Identify which cell holds the provided text, then report its (x, y) central coordinate. 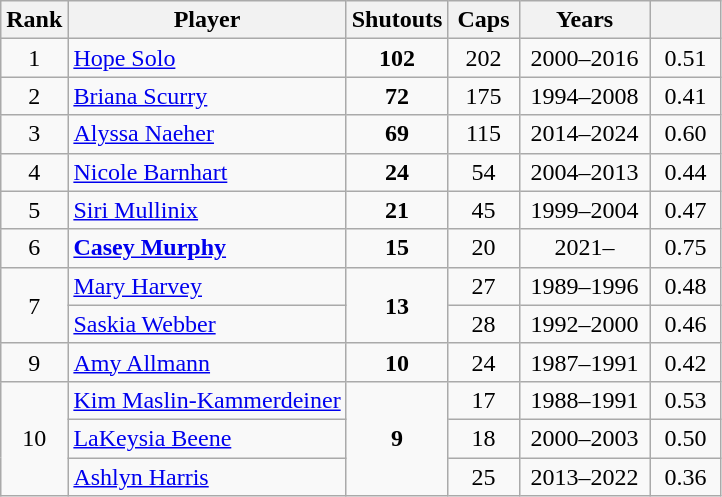
Alyssa Naeher (207, 134)
2014–2024 (584, 134)
Nicole Barnhart (207, 172)
Rank (34, 20)
72 (397, 96)
18 (484, 438)
4 (34, 172)
Caps (484, 20)
0.41 (686, 96)
28 (484, 324)
25 (484, 477)
Ashlyn Harris (207, 477)
Hope Solo (207, 58)
1987–1991 (584, 362)
6 (34, 248)
69 (397, 134)
Mary Harvey (207, 286)
Briana Scurry (207, 96)
115 (484, 134)
0.46 (686, 324)
1988–1991 (584, 400)
1992–2000 (584, 324)
2013–2022 (584, 477)
Kim Maslin-Kammerdeiner (207, 400)
202 (484, 58)
0.50 (686, 438)
Amy Allmann (207, 362)
7 (34, 305)
Years (584, 20)
2000–2003 (584, 438)
2 (34, 96)
Casey Murphy (207, 248)
0.42 (686, 362)
Saskia Webber (207, 324)
21 (397, 210)
13 (397, 305)
2000–2016 (584, 58)
Player (207, 20)
0.47 (686, 210)
0.53 (686, 400)
15 (397, 248)
45 (484, 210)
17 (484, 400)
0.48 (686, 286)
1989–1996 (584, 286)
175 (484, 96)
0.60 (686, 134)
3 (34, 134)
54 (484, 172)
0.51 (686, 58)
2004–2013 (584, 172)
2021– (584, 248)
Siri Mullinix (207, 210)
LaKeysia Beene (207, 438)
1994–2008 (584, 96)
0.75 (686, 248)
5 (34, 210)
102 (397, 58)
0.36 (686, 477)
1999–2004 (584, 210)
27 (484, 286)
1 (34, 58)
20 (484, 248)
Shutouts (397, 20)
0.44 (686, 172)
